From the cell containing the given text, extract its center point as (x, y) coordinate. 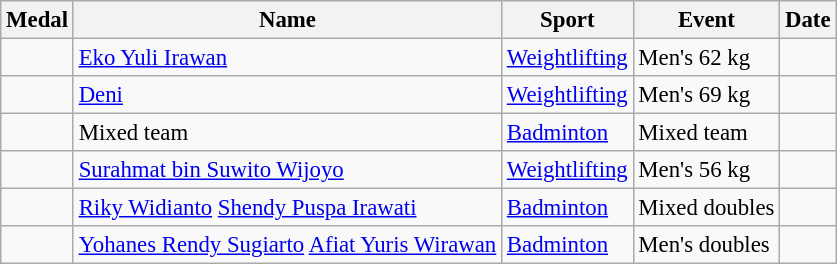
Eko Yuli Irawan (287, 58)
Sport (568, 20)
Yohanes Rendy Sugiarto Afiat Yuris Wirawan (287, 245)
Men's 62 kg (706, 58)
Event (706, 20)
Name (287, 20)
Men's 56 kg (706, 170)
Deni (287, 95)
Riky Widianto Shendy Puspa Irawati (287, 208)
Men's doubles (706, 245)
Surahmat bin Suwito Wijoyo (287, 170)
Medal (38, 20)
Men's 69 kg (706, 95)
Mixed doubles (706, 208)
Date (808, 20)
